Return the (x, y) coordinate for the center point of the cell that contains the specified text.  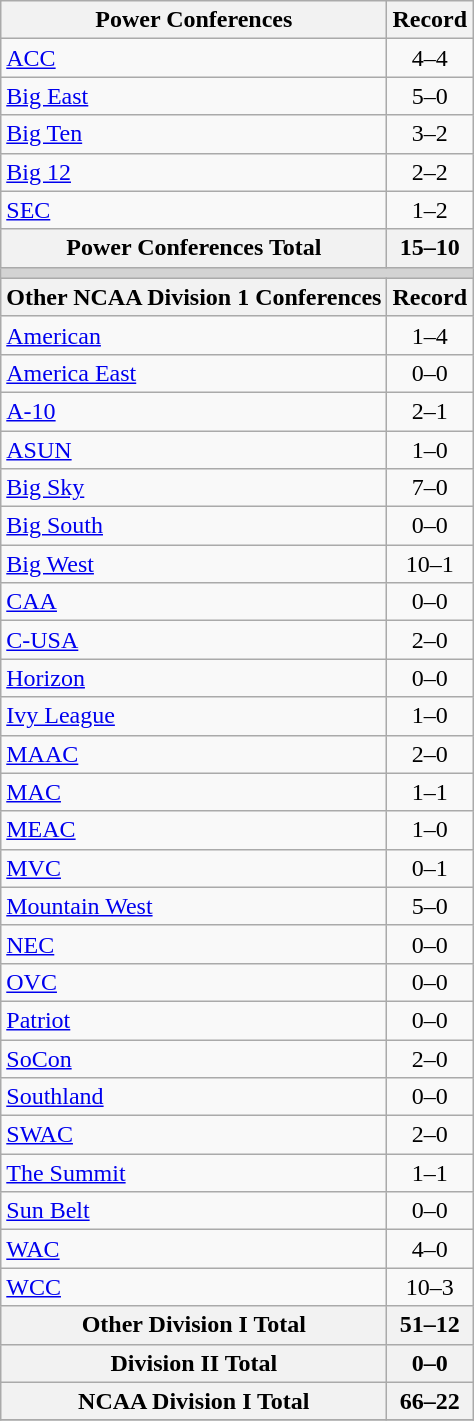
10–3 (430, 1287)
Big Sky (194, 488)
Big South (194, 526)
CAA (194, 602)
0–1 (430, 868)
2–1 (430, 411)
Power Conferences (194, 20)
4–4 (430, 58)
15–10 (430, 248)
A-10 (194, 411)
Big West (194, 564)
Other Division I Total (194, 1325)
Other NCAA Division 1 Conferences (194, 297)
Patriot (194, 1020)
NEC (194, 944)
MAC (194, 792)
OVC (194, 982)
Horizon (194, 678)
American (194, 335)
MVC (194, 868)
ACC (194, 58)
MAAC (194, 754)
Big Ten (194, 134)
NCAA Division I Total (194, 1401)
Power Conferences Total (194, 248)
MEAC (194, 830)
C-USA (194, 640)
4–0 (430, 1249)
1–2 (430, 210)
Ivy League (194, 716)
Big East (194, 96)
SoCon (194, 1059)
WCC (194, 1287)
1–4 (430, 335)
Big 12 (194, 172)
66–22 (430, 1401)
Sun Belt (194, 1211)
SWAC (194, 1135)
Southland (194, 1097)
10–1 (430, 564)
Division II Total (194, 1363)
51–12 (430, 1325)
The Summit (194, 1173)
America East (194, 373)
SEC (194, 210)
3–2 (430, 134)
2–2 (430, 172)
7–0 (430, 488)
ASUN (194, 449)
Mountain West (194, 906)
WAC (194, 1249)
